Scan for the cell matching the given text and deliver its [X, Y] coordinate at center. 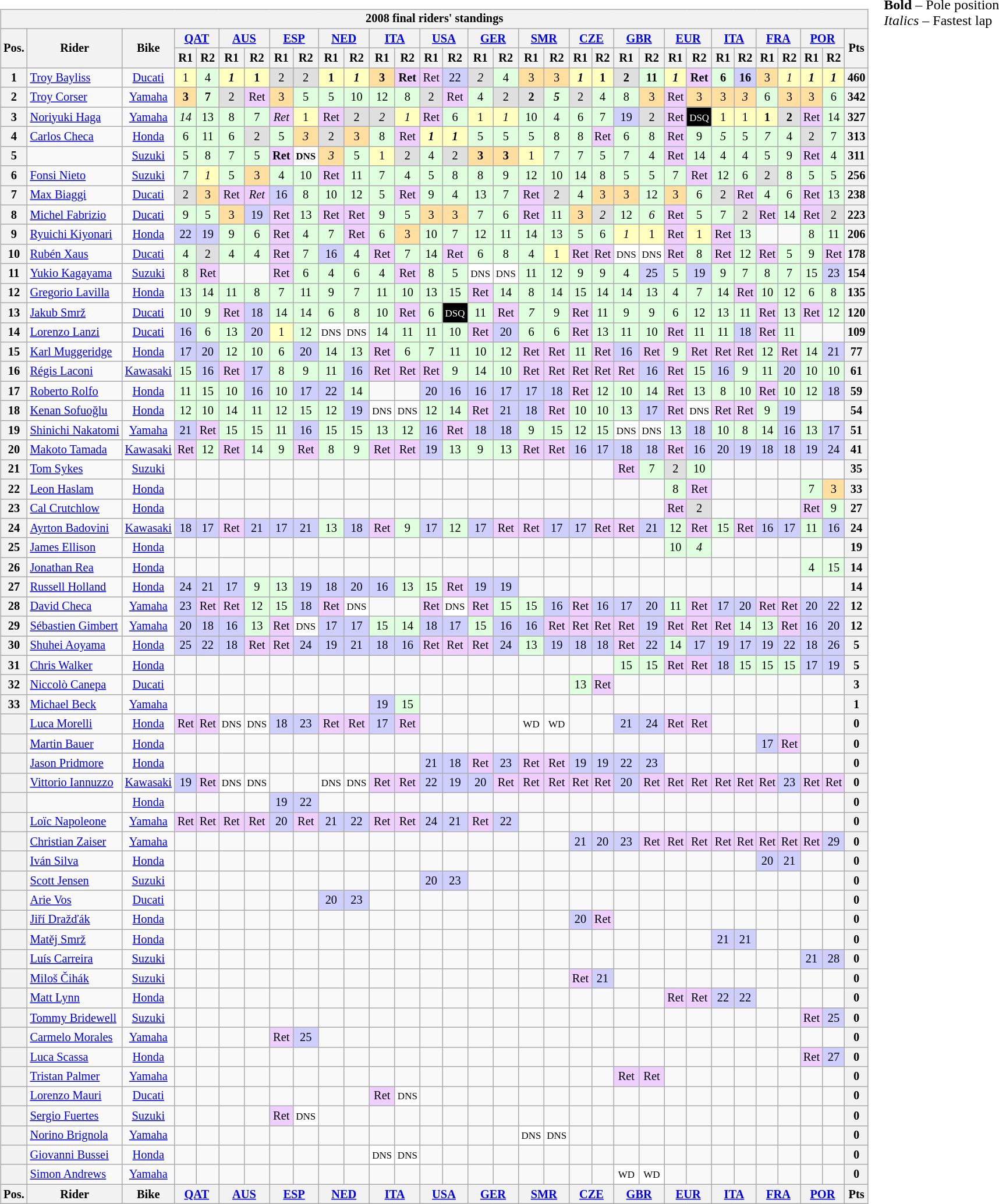
Troy Bayliss [75, 78]
342 [856, 97]
41 [856, 450]
Tom Sykes [75, 470]
David Checa [75, 606]
77 [856, 352]
51 [856, 430]
120 [856, 312]
Giovanni Bussei [75, 1155]
Tommy Bridewell [75, 1018]
Miloš Čihák [75, 979]
Gregorio Lavilla [75, 293]
313 [856, 137]
154 [856, 274]
Jakub Smrž [75, 312]
178 [856, 254]
223 [856, 215]
Luca Scassa [75, 1057]
Michel Fabrizio [75, 215]
Makoto Tamada [75, 450]
Matt Lynn [75, 998]
Noriyuki Haga [75, 117]
Carmelo Morales [75, 1038]
Scott Jensen [75, 881]
Sébastien Gimbert [75, 626]
31 [14, 665]
238 [856, 196]
Russell Holland [75, 587]
109 [856, 332]
Ryuichi Kiyonari [75, 235]
Rubén Xaus [75, 254]
Fonsi Nieto [75, 176]
135 [856, 293]
Ayrton Badovini [75, 528]
Christian Zaiser [75, 841]
Niccolò Canepa [75, 685]
Carlos Checa [75, 137]
311 [856, 156]
Iván Silva [75, 861]
327 [856, 117]
Cal Crutchlow [75, 509]
Michael Beck [75, 705]
Luca Morelli [75, 724]
Luís Carreira [75, 959]
61 [856, 371]
Jiří Dražďák [75, 920]
256 [856, 176]
Yukio Kagayama [75, 274]
Sergio Fuertes [75, 1116]
Leon Haslam [75, 489]
Arie Vos [75, 900]
Shuhei Aoyama [75, 646]
30 [14, 646]
Karl Muggeridge [75, 352]
Norino Brignola [75, 1135]
32 [14, 685]
Max Biaggi [75, 196]
Kenan Sofuoğlu [75, 411]
460 [856, 78]
Tristan Palmer [75, 1077]
Jonathan Rea [75, 567]
Loïc Napoleone [75, 822]
Shinichi Nakatomi [75, 430]
Matěj Smrž [75, 939]
2008 final riders' standings [434, 19]
James Ellison [75, 548]
Lorenzo Lanzi [75, 332]
Vittorio Iannuzzo [75, 783]
35 [856, 470]
Lorenzo Mauri [75, 1096]
206 [856, 235]
Jason Pridmore [75, 763]
59 [856, 391]
Roberto Rolfo [75, 391]
Chris Walker [75, 665]
54 [856, 411]
Troy Corser [75, 97]
Martin Bauer [75, 744]
Simon Andrews [75, 1174]
Régis Laconi [75, 371]
